Detect which cell encompasses the target text, then output its (x, y) center coordinate. 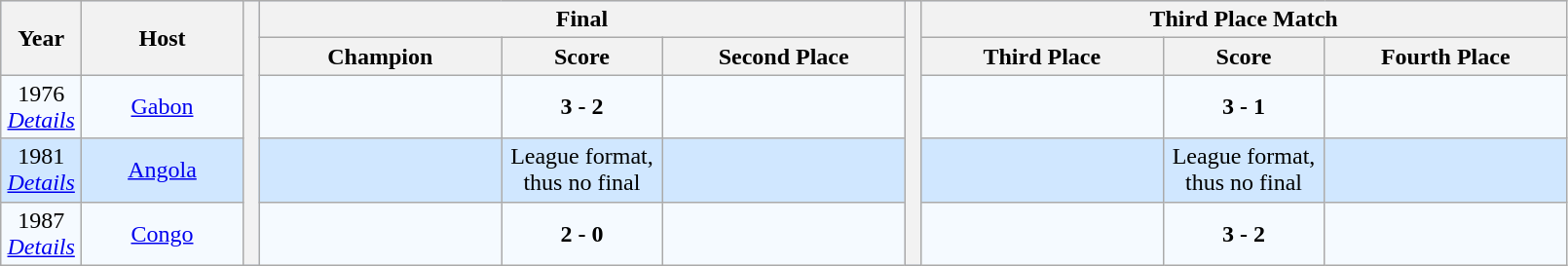
Third Place Match (1245, 19)
Third Place (1042, 57)
Fourth Place (1445, 57)
Congo (163, 234)
Gabon (163, 107)
Champion (380, 57)
2 - 0 (582, 234)
Final (582, 19)
1987Details (41, 234)
3 - 1 (1244, 107)
1981Details (41, 170)
Host (163, 38)
Angola (163, 170)
1976Details (41, 107)
Year (41, 38)
Second Place (783, 57)
